Locate the cell with the specified text and output its [X, Y] center coordinate. 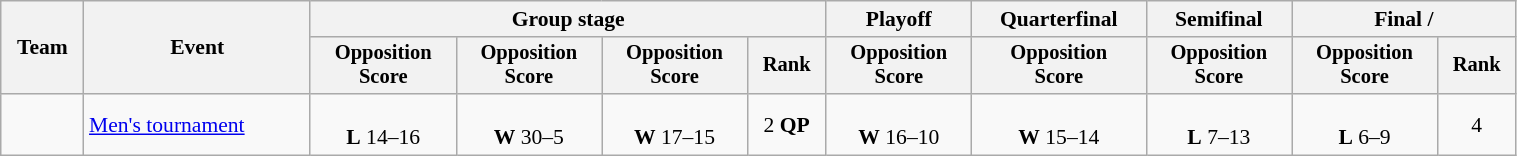
L 7–13 [1219, 124]
W 17–15 [675, 124]
W 15–14 [1059, 124]
Group stage [568, 19]
Team [42, 48]
L 6–9 [1365, 124]
Quarterfinal [1059, 19]
Playoff [899, 19]
2 QP [786, 124]
L 14–16 [383, 124]
4 [1476, 124]
Semifinal [1219, 19]
Event [197, 48]
Men's tournament [197, 124]
W 16–10 [899, 124]
W 30–5 [529, 124]
Final / [1404, 19]
